Detect which cell encompasses the target text, then output its [X, Y] center coordinate. 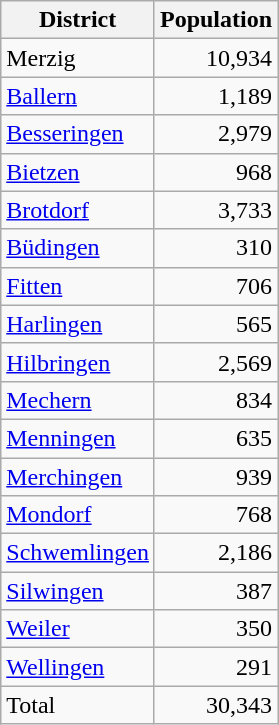
834 [216, 400]
565 [216, 324]
Hilbringen [78, 362]
387 [216, 591]
Wellingen [78, 667]
Merchingen [78, 477]
Besseringen [78, 134]
310 [216, 248]
Weiler [78, 629]
Brotdorf [78, 210]
Population [216, 20]
Schwemlingen [78, 553]
939 [216, 477]
Menningen [78, 438]
968 [216, 172]
350 [216, 629]
635 [216, 438]
2,186 [216, 553]
10,934 [216, 58]
3,733 [216, 210]
Mondorf [78, 515]
Harlingen [78, 324]
Silwingen [78, 591]
Total [78, 705]
1,189 [216, 96]
291 [216, 667]
768 [216, 515]
Bietzen [78, 172]
Merzig [78, 58]
706 [216, 286]
Fitten [78, 286]
Büdingen [78, 248]
2,979 [216, 134]
2,569 [216, 362]
Mechern [78, 400]
30,343 [216, 705]
Ballern [78, 96]
District [78, 20]
